From the cell containing the given text, extract its center point as [x, y] coordinate. 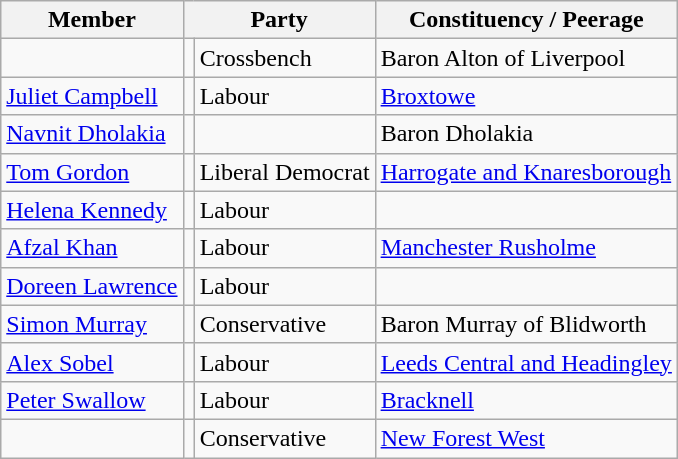
Broxtowe [526, 96]
Afzal Khan [92, 248]
Baron Dholakia [526, 134]
Party [279, 20]
Baron Murray of Blidworth [526, 324]
Navnit Dholakia [92, 134]
Helena Kennedy [92, 210]
Harrogate and Knaresborough [526, 172]
Doreen Lawrence [92, 286]
Constituency / Peerage [526, 20]
Simon Murray [92, 324]
Tom Gordon [92, 172]
Bracknell [526, 400]
Crossbench [284, 58]
Leeds Central and Headingley [526, 362]
New Forest West [526, 438]
Baron Alton of Liverpool [526, 58]
Liberal Democrat [284, 172]
Alex Sobel [92, 362]
Manchester Rusholme [526, 248]
Member [92, 20]
Juliet Campbell [92, 96]
Peter Swallow [92, 400]
